Search for the cell housing the specified text and yield its [X, Y] center coordinate. 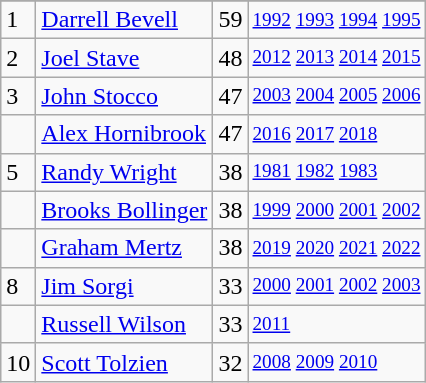
Joel Stave [124, 58]
Randy Wright [124, 172]
2003 2004 2005 2006 [336, 96]
Jim Sorgi [124, 286]
32 [230, 362]
2011 [336, 324]
2012 2013 2014 2015 [336, 58]
2016 2017 2018 [336, 134]
Darrell Bevell [124, 20]
2 [18, 58]
2000 2001 2002 2003 [336, 286]
3 [18, 96]
2019 2020 2021 2022 [336, 248]
1999 2000 2001 2002 [336, 210]
1992 1993 1994 1995 [336, 20]
8 [18, 286]
Graham Mertz [124, 248]
Brooks Bollinger [124, 210]
5 [18, 172]
1981 1982 1983 [336, 172]
Russell Wilson [124, 324]
48 [230, 58]
2008 2009 2010 [336, 362]
John Stocco [124, 96]
59 [230, 20]
10 [18, 362]
1 [18, 20]
Scott Tolzien [124, 362]
Alex Hornibrook [124, 134]
